Capture the cell that displays the provided text and extract its (x, y) central coordinate. 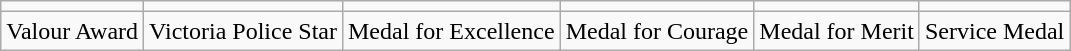
Medal for Excellence (451, 31)
Medal for Courage (657, 31)
Service Medal (994, 31)
Victoria Police Star (244, 31)
Valour Award (72, 31)
Medal for Merit (837, 31)
